Extract the (x, y) coordinate from the center of the cell holding the provided text.  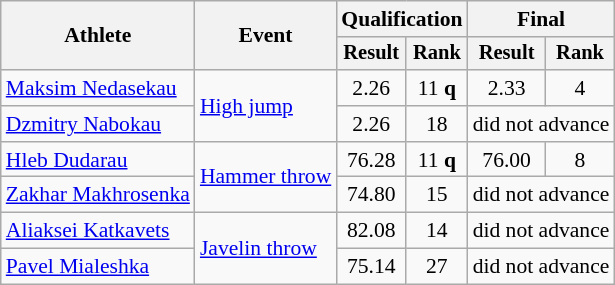
15 (436, 195)
Aliaksei Katkavets (98, 231)
75.14 (371, 267)
8 (580, 160)
Zakhar Makhrosenka (98, 195)
2.33 (507, 88)
Hleb Dudarau (98, 160)
76.00 (507, 160)
Final (542, 19)
Event (266, 36)
Hammer throw (266, 178)
Javelin throw (266, 248)
74.80 (371, 195)
82.08 (371, 231)
Pavel Mialeshka (98, 267)
4 (580, 88)
76.28 (371, 160)
Athlete (98, 36)
Dzmitry Nabokau (98, 124)
High jump (266, 106)
27 (436, 267)
Qualification (402, 19)
Maksim Nedasekau (98, 88)
14 (436, 231)
18 (436, 124)
